Detect which cell encompasses the target text, then output its (X, Y) center coordinate. 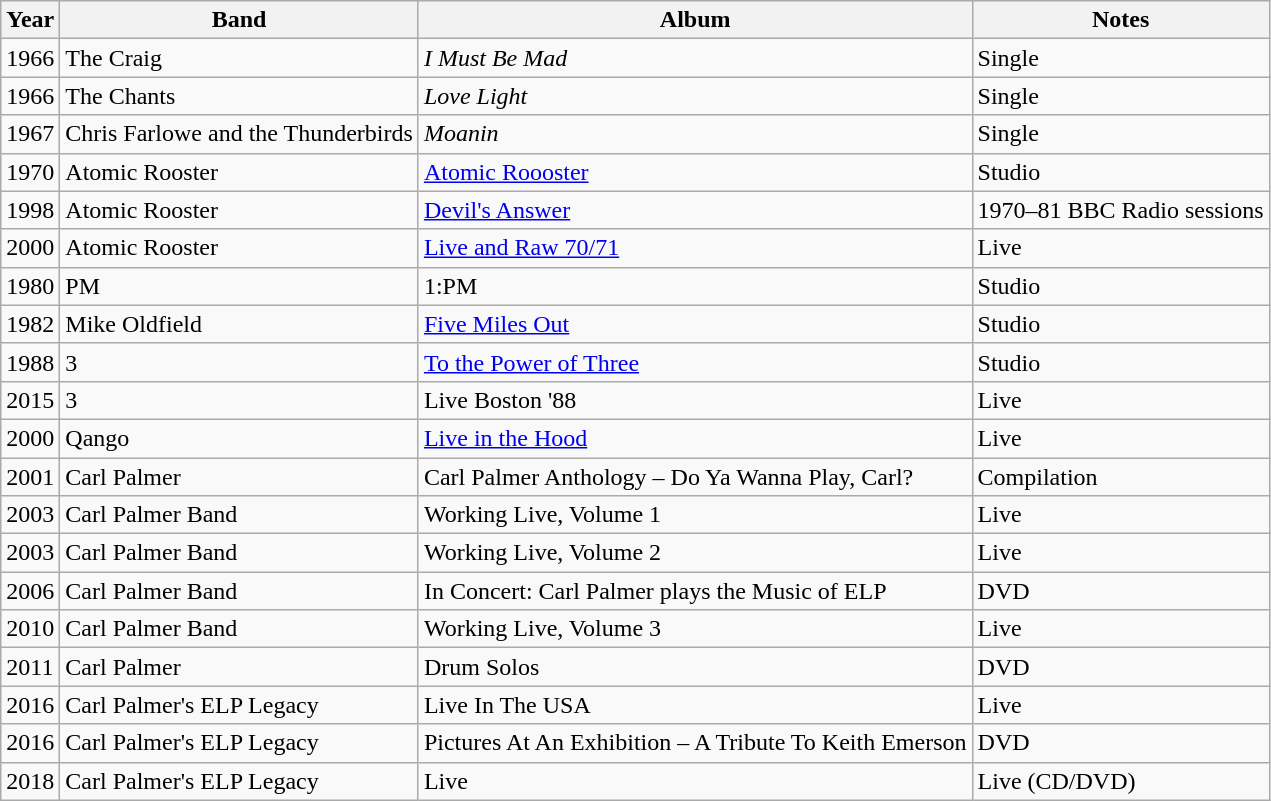
Year (30, 20)
Live (CD/DVD) (1120, 781)
Live in the Hood (695, 438)
Five Miles Out (695, 324)
Live In The USA (695, 705)
Devil's Answer (695, 210)
The Craig (240, 58)
Notes (1120, 20)
In Concert: Carl Palmer plays the Music of ELP (695, 591)
1970–81 BBC Radio sessions (1120, 210)
PM (240, 286)
Working Live, Volume 3 (695, 629)
Compilation (1120, 477)
1967 (30, 134)
1970 (30, 172)
To the Power of Three (695, 362)
Love Light (695, 96)
Mike Oldfield (240, 324)
2011 (30, 667)
1:PM (695, 286)
Working Live, Volume 1 (695, 515)
1980 (30, 286)
2018 (30, 781)
Live Boston '88 (695, 400)
Album (695, 20)
Drum Solos (695, 667)
1998 (30, 210)
2015 (30, 400)
Band (240, 20)
1982 (30, 324)
Moanin (695, 134)
2006 (30, 591)
Pictures At An Exhibition – A Tribute To Keith Emerson (695, 743)
Qango (240, 438)
I Must Be Mad (695, 58)
2010 (30, 629)
1988 (30, 362)
Live and Raw 70/71 (695, 248)
The Chants (240, 96)
Working Live, Volume 2 (695, 553)
Atomic Roooster (695, 172)
Carl Palmer Anthology – Do Ya Wanna Play, Carl? (695, 477)
Chris Farlowe and the Thunderbirds (240, 134)
2001 (30, 477)
